From the cell containing the given text, extract its center point as [x, y] coordinate. 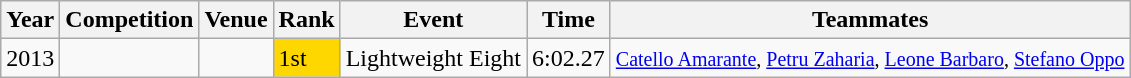
Catello Amarante, Petru Zaharia, Leone Barbaro, Stefano Oppo [870, 58]
Year [30, 20]
Time [569, 20]
1st [306, 58]
6:02.27 [569, 58]
Competition [130, 20]
Lightweight Eight [433, 58]
Event [433, 20]
Teammates [870, 20]
Rank [306, 20]
2013 [30, 58]
Venue [236, 20]
